Search for the cell housing the specified text and yield its (X, Y) center coordinate. 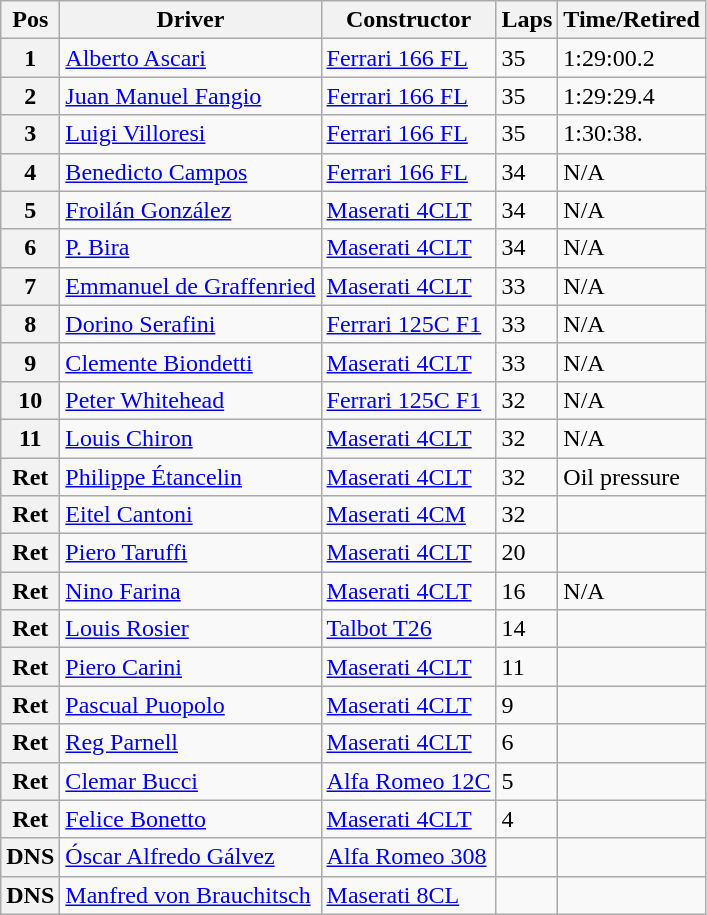
3 (30, 134)
8 (30, 324)
Reg Parnell (190, 743)
Manfred von Brauchitsch (190, 895)
Nino Farina (190, 591)
Laps (527, 20)
Benedicto Campos (190, 172)
Felice Bonetto (190, 819)
16 (527, 591)
20 (527, 553)
Peter Whitehead (190, 400)
P. Bira (190, 248)
Clemar Bucci (190, 781)
Philippe Étancelin (190, 477)
1:30:38. (632, 134)
Driver (190, 20)
2 (30, 96)
1:29:00.2 (632, 58)
7 (30, 286)
Luigi Villoresi (190, 134)
Alfa Romeo 12C (408, 781)
Juan Manuel Fangio (190, 96)
Talbot T26 (408, 629)
Alberto Ascari (190, 58)
Pos (30, 20)
Louis Chiron (190, 438)
Piero Carini (190, 667)
Constructor (408, 20)
14 (527, 629)
Froilán González (190, 210)
Dorino Serafini (190, 324)
Emmanuel de Graffenried (190, 286)
Time/Retired (632, 20)
1 (30, 58)
Clemente Biondetti (190, 362)
1:29:29.4 (632, 96)
Óscar Alfredo Gálvez (190, 857)
Pascual Puopolo (190, 705)
Maserati 4CM (408, 515)
10 (30, 400)
Oil pressure (632, 477)
Louis Rosier (190, 629)
Maserati 8CL (408, 895)
Alfa Romeo 308 (408, 857)
Eitel Cantoni (190, 515)
Piero Taruffi (190, 553)
